Return the [X, Y] coordinate for the center point of the cell that contains the specified text.  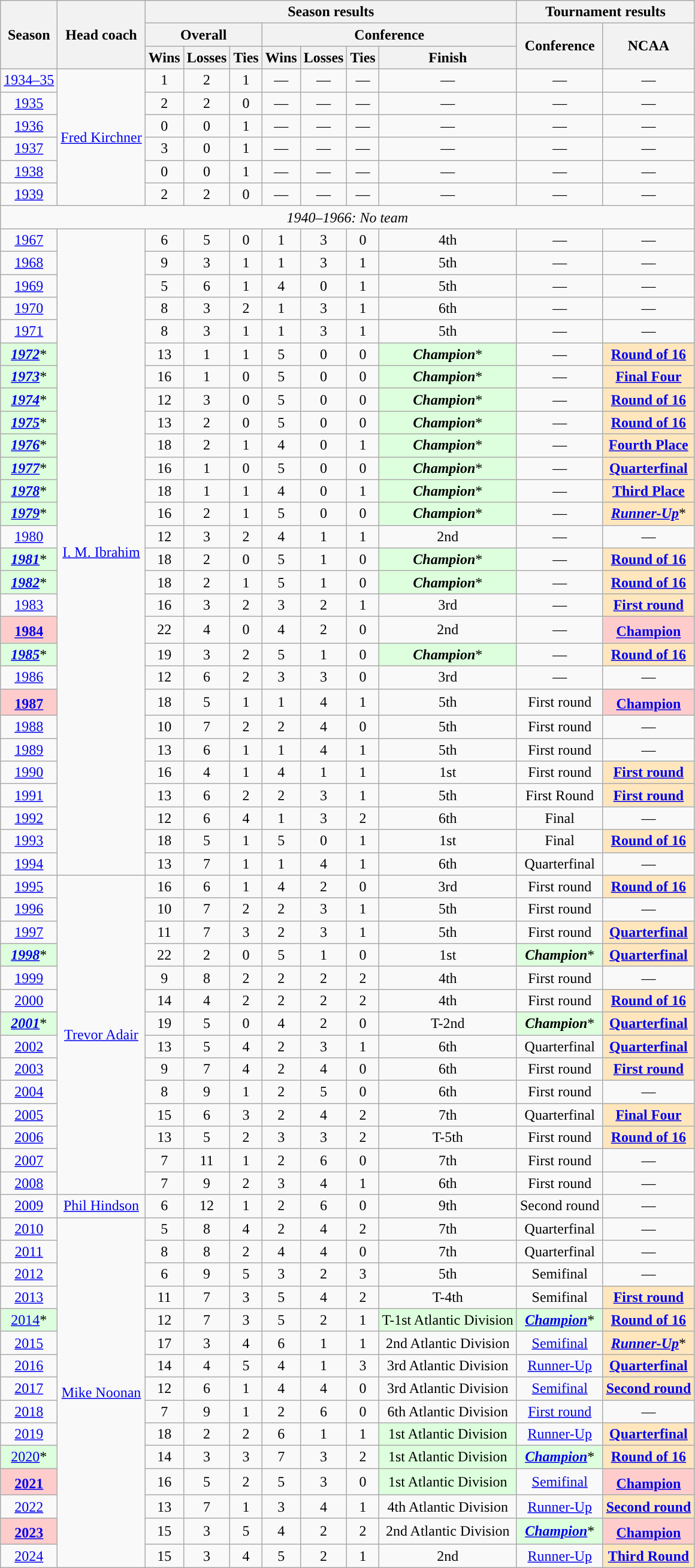
NCAA [648, 46]
2012 [29, 1274]
1975* [29, 423]
Phil Hindson [101, 1206]
6th Atlantic Division [448, 1412]
2000 [29, 1000]
2023 [29, 1531]
1972* [29, 354]
2018 [29, 1412]
1976* [29, 445]
Head coach [101, 35]
First Round [560, 795]
1989 [29, 750]
2021 [29, 1482]
2016 [29, 1365]
Tournament results [605, 12]
T-1st Atlantic Division [448, 1320]
Fred Kirchner [101, 137]
1967 [29, 240]
9th [448, 1206]
1969 [29, 286]
1980 [29, 536]
2007 [29, 1160]
2020* [29, 1457]
2008 [29, 1183]
1999 [29, 978]
2013 [29, 1297]
1977* [29, 468]
Fourth Place [648, 445]
1988 [29, 727]
1938 [29, 171]
2004 [29, 1092]
T-5th [448, 1138]
2006 [29, 1138]
1979* [29, 514]
1997 [29, 932]
1982* [29, 582]
1995 [29, 886]
1940–1966: No team [347, 217]
1985* [29, 655]
1981* [29, 559]
Finish [448, 58]
I. M. Ibrahim [101, 551]
4th Atlantic Division [448, 1506]
1939 [29, 194]
2005 [29, 1115]
1935 [29, 103]
Trevor Adair [101, 1035]
1994 [29, 864]
1983 [29, 605]
2015 [29, 1343]
2022 [29, 1506]
T-2nd [448, 1023]
2003 [29, 1069]
2002 [29, 1047]
1934–35 [29, 80]
Season [29, 35]
1937 [29, 149]
T-4th [448, 1297]
Third Place [648, 491]
1993 [29, 841]
2019 [29, 1434]
2001* [29, 1023]
1991 [29, 795]
1998* [29, 955]
1978* [29, 491]
1936 [29, 126]
1974* [29, 400]
2024 [29, 1556]
1984 [29, 629]
Third Round [648, 1556]
17 [164, 1343]
1986 [29, 677]
2011 [29, 1252]
1996 [29, 909]
1992 [29, 818]
1971 [29, 331]
1987 [29, 702]
Season results [331, 12]
1973* [29, 377]
Overall [204, 35]
Mike Noonan [101, 1392]
1968 [29, 263]
2014* [29, 1320]
1970 [29, 309]
2009 [29, 1206]
2010 [29, 1229]
2017 [29, 1388]
1990 [29, 773]
